Find where the given text appears and provide that cell's center as (x, y) coordinate. 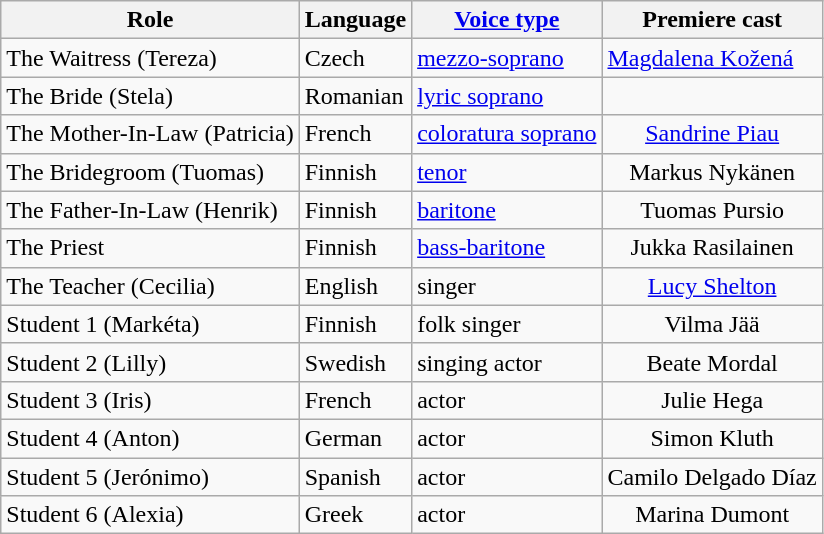
Romanian (355, 96)
The Waitress (Tereza) (150, 58)
Spanish (355, 477)
Beate Mordal (712, 362)
Role (150, 20)
Student 3 (Iris) (150, 400)
Student 4 (Anton) (150, 438)
Premiere cast (712, 20)
Student 1 (Markéta) (150, 324)
The Father-In-Law (Henrik) (150, 210)
Julie Hega (712, 400)
The Mother-In-Law (Patricia) (150, 134)
Magdalena Kožená (712, 58)
bass-baritone (507, 248)
mezzo-soprano (507, 58)
The Teacher (Cecilia) (150, 286)
baritone (507, 210)
Greek (355, 515)
singer (507, 286)
The Bride (Stela) (150, 96)
Czech (355, 58)
Marina Dumont (712, 515)
Voice type (507, 20)
Jukka Rasilainen (712, 248)
Vilma Jää (712, 324)
tenor (507, 172)
Student 6 (Alexia) (150, 515)
Camilo Delgado Díaz (712, 477)
Student 2 (Lilly) (150, 362)
coloratura soprano (507, 134)
Swedish (355, 362)
The Bridegroom (Tuomas) (150, 172)
English (355, 286)
Markus Nykänen (712, 172)
Student 5 (Jerónimo) (150, 477)
Simon Kluth (712, 438)
German (355, 438)
Lucy Shelton (712, 286)
Tuomas Pursio (712, 210)
Language (355, 20)
lyric soprano (507, 96)
folk singer (507, 324)
The Priest (150, 248)
singing actor (507, 362)
Sandrine Piau (712, 134)
